Determine the [x, y] coordinate at the center of the cell enclosing the given text.  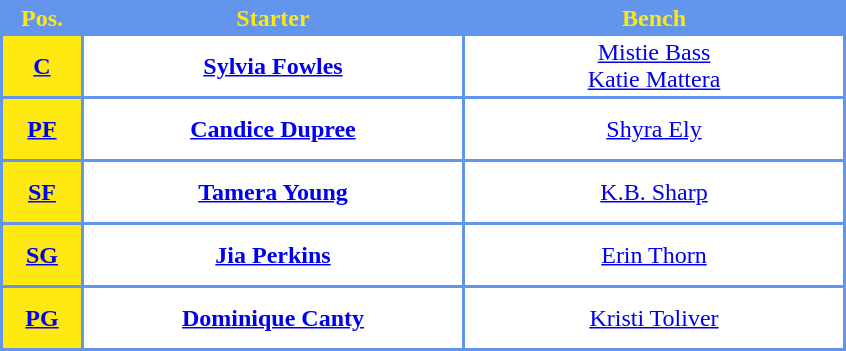
SG [42, 255]
Tamera Young [273, 192]
Sylvia Fowles [273, 66]
Erin Thorn [654, 255]
Jia Perkins [273, 255]
Pos. [42, 18]
PG [42, 318]
Bench [654, 18]
Kristi Toliver [654, 318]
SF [42, 192]
Mistie BassKatie Mattera [654, 66]
Dominique Canty [273, 318]
Starter [273, 18]
PF [42, 129]
Candice Dupree [273, 129]
K.B. Sharp [654, 192]
Shyra Ely [654, 129]
C [42, 66]
